Return the (X, Y) coordinate for the center point of the cell that contains the specified text.  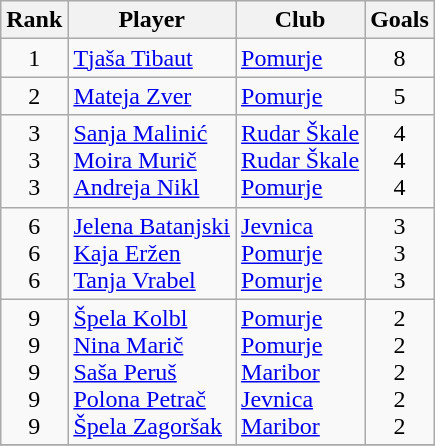
Špela Kolbl Nina Marič Saša Peruš Polona Petrač Špela Zagoršak (152, 372)
Tjaša Tibaut (152, 58)
2 (34, 96)
PomurjePomurjeMariborJevnicaMaribor (300, 372)
Jelena Batanjski Kaja Eržen Tanja Vrabel (152, 253)
666 (34, 253)
Rank (34, 20)
Player (152, 20)
1 (34, 58)
Goals (400, 20)
5 (400, 96)
8 (400, 58)
Mateja Zver (152, 96)
JevnicaPomurjePomurje (300, 253)
Sanja Malinić Moira Murič Andreja Nikl (152, 161)
99999 (34, 372)
22222 (400, 372)
Club (300, 20)
444 (400, 161)
Rudar ŠkaleRudar ŠkalePomurje (300, 161)
